Return (X, Y) of the center of cell containing provided text 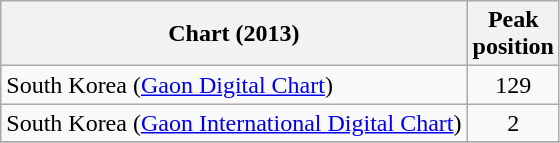
Peakposition (513, 34)
Chart (2013) (234, 34)
129 (513, 85)
South Korea (Gaon International Digital Chart) (234, 123)
2 (513, 123)
South Korea (Gaon Digital Chart) (234, 85)
